For the text-containing cell, return its midpoint in (X, Y) coordinate format. 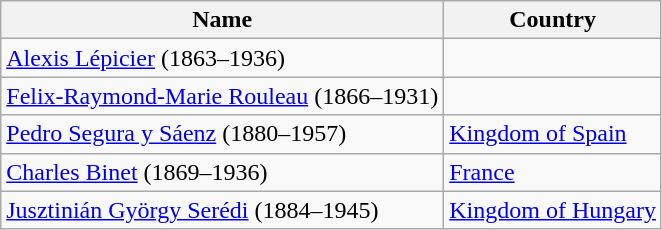
Country (553, 20)
France (553, 172)
Kingdom of Spain (553, 134)
Pedro Segura y Sáenz (1880–1957) (222, 134)
Name (222, 20)
Charles Binet (1869–1936) (222, 172)
Felix-Raymond-Marie Rouleau (1866–1931) (222, 96)
Kingdom of Hungary (553, 210)
Jusztinián György Serédi (1884–1945) (222, 210)
Alexis Lépicier (1863–1936) (222, 58)
